Find where the given text appears and provide that cell's center as (x, y) coordinate. 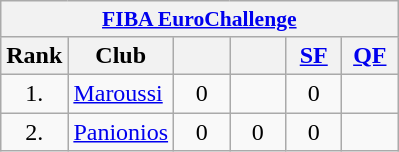
Panionios (121, 131)
2. (34, 131)
FIBA EuroChallenge (200, 19)
1. (34, 93)
Maroussi (121, 93)
SF (314, 55)
Club (121, 55)
QF (370, 55)
Rank (34, 55)
